Search for the cell housing the specified text and yield its [X, Y] center coordinate. 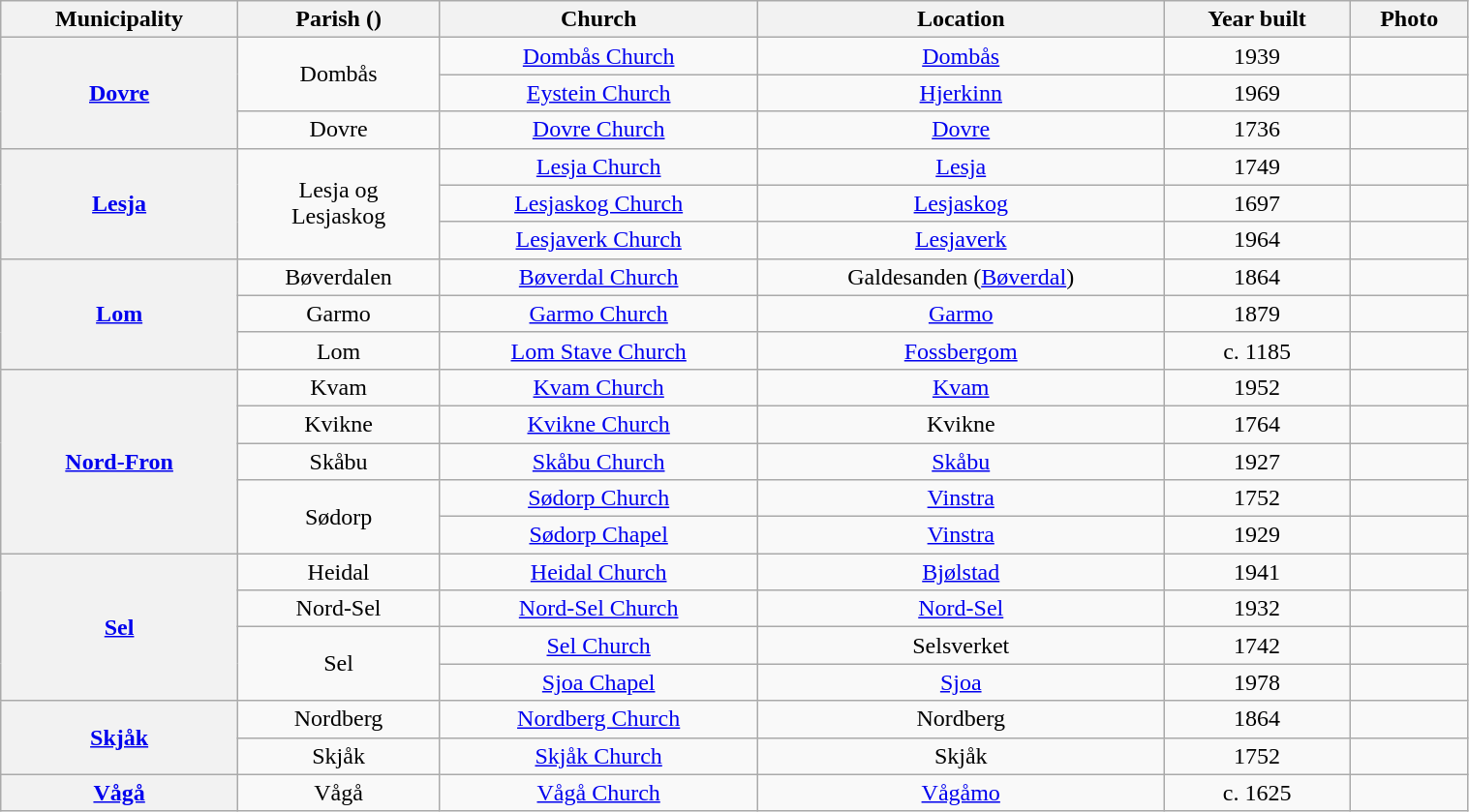
Hjerkinn [961, 93]
1879 [1257, 314]
Lesjaskog Church [598, 203]
1969 [1257, 93]
Sødorp Church [598, 498]
Sjoa Chapel [598, 682]
Sødorp Chapel [598, 535]
Lesjaskog [961, 203]
Sel Church [598, 646]
Nordberg Church [598, 719]
c. 1625 [1257, 793]
Skjåk Church [598, 756]
Heidal Church [598, 572]
1939 [1257, 56]
1742 [1257, 646]
Lesja ogLesjaskog [338, 203]
1764 [1257, 424]
Lom Stave Church [598, 350]
Location [961, 19]
1929 [1257, 535]
Kvam Church [598, 387]
Sjoa [961, 682]
Kvikne Church [598, 424]
Bøverdal Church [598, 277]
Lesjaverk [961, 240]
1697 [1257, 203]
Sødorp [338, 517]
Garmo Church [598, 314]
Bøverdalen [338, 277]
Photo [1409, 19]
Parish () [338, 19]
Selsverket [961, 646]
Bjølstad [961, 572]
Dombås Church [598, 56]
1978 [1257, 682]
1736 [1257, 130]
Nord-Fron [120, 461]
Dovre Church [598, 130]
Year built [1257, 19]
c. 1185 [1257, 350]
Church [598, 19]
1964 [1257, 240]
Heidal [338, 572]
Nord-Sel Church [598, 609]
Fossbergom [961, 350]
Vågåmo [961, 793]
Vågå Church [598, 793]
Municipality [120, 19]
Skåbu Church [598, 462]
1952 [1257, 387]
1749 [1257, 166]
1927 [1257, 462]
Lesjaverk Church [598, 240]
Eystein Church [598, 93]
Lesja Church [598, 166]
1932 [1257, 609]
Galdesanden (Bøverdal) [961, 277]
1941 [1257, 572]
